Pinpoint the cell where the given text exists, returning its [X, Y] midpoint coordinate. 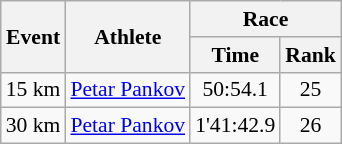
Athlete [128, 36]
26 [310, 126]
Race [266, 19]
Time [235, 55]
15 km [34, 90]
Event [34, 36]
50:54.1 [235, 90]
30 km [34, 126]
Rank [310, 55]
25 [310, 90]
1'41:42.9 [235, 126]
